Output the (X, Y) coordinate of the center of the cell containing the given text.  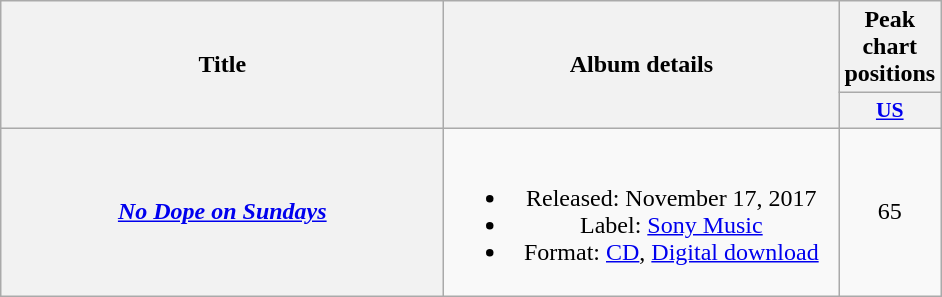
Title (222, 65)
Released: November 17, 2017Label: Sony MusicFormat: CD, Digital download (642, 212)
65 (890, 212)
US (890, 111)
Peak chart positions (890, 47)
No Dope on Sundays (222, 212)
Album details (642, 65)
